Identify which cell holds the provided text, then report its (X, Y) central coordinate. 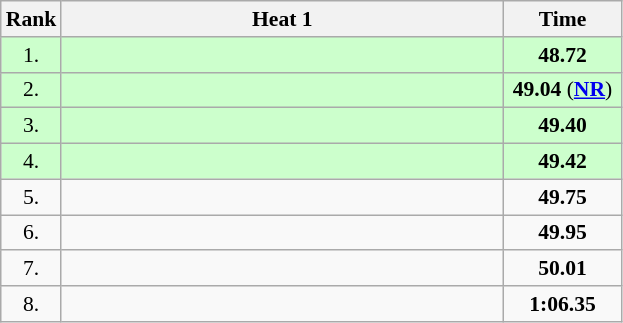
49.40 (562, 126)
49.04 (NR) (562, 90)
Heat 1 (282, 19)
2. (32, 90)
7. (32, 269)
6. (32, 233)
8. (32, 304)
48.72 (562, 55)
1. (32, 55)
49.42 (562, 162)
3. (32, 126)
4. (32, 162)
49.95 (562, 233)
Rank (32, 19)
5. (32, 197)
50.01 (562, 269)
1:06.35 (562, 304)
Time (562, 19)
49.75 (562, 197)
